Identify which cell holds the provided text, then report its (x, y) central coordinate. 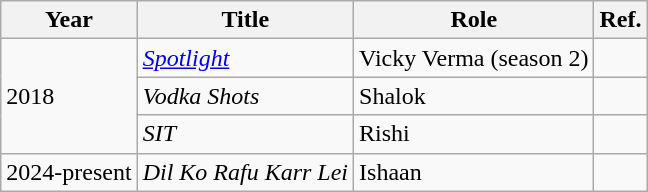
2024-present (69, 172)
Ref. (620, 20)
SIT (245, 134)
Vodka Shots (245, 96)
Title (245, 20)
Shalok (474, 96)
Rishi (474, 134)
2018 (69, 96)
Ishaan (474, 172)
Year (69, 20)
Role (474, 20)
Dil Ko Rafu Karr Lei (245, 172)
Vicky Verma (season 2) (474, 58)
Spotlight (245, 58)
